Detect which cell encompasses the target text, then output its [X, Y] center coordinate. 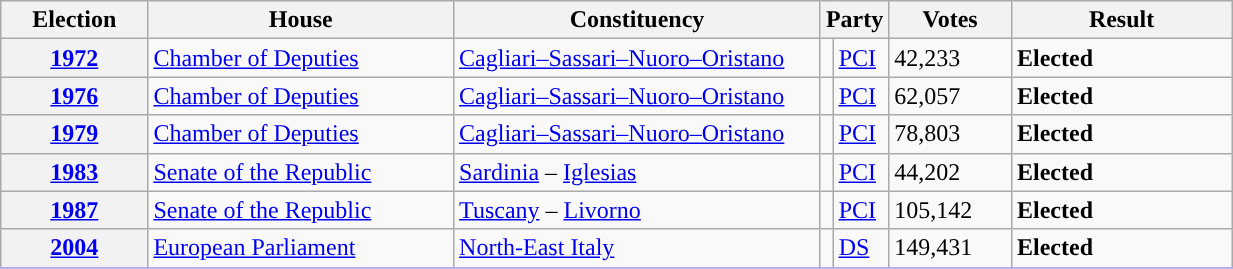
North-East Italy [638, 248]
Constituency [638, 20]
Sardinia – Iglesias [638, 172]
2004 [74, 248]
105,142 [950, 210]
62,057 [950, 96]
1976 [74, 96]
42,233 [950, 58]
1979 [74, 134]
44,202 [950, 172]
149,431 [950, 248]
DS [861, 248]
European Parliament [301, 248]
Votes [950, 20]
78,803 [950, 134]
Result [1121, 20]
Tuscany – Livorno [638, 210]
House [301, 20]
Election [74, 20]
1983 [74, 172]
1972 [74, 58]
Party [854, 20]
1987 [74, 210]
